Provide the [X, Y] coordinate of the cell's center where the given text is located.  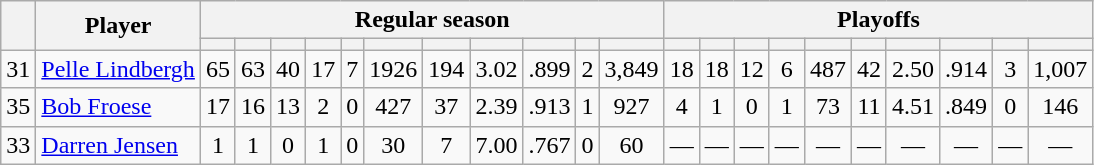
.899 [550, 69]
487 [828, 69]
40 [288, 69]
Player [118, 26]
30 [394, 145]
.913 [550, 107]
6 [786, 69]
63 [252, 69]
35 [18, 107]
146 [1060, 107]
194 [446, 69]
16 [252, 107]
.914 [966, 69]
1,007 [1060, 69]
4 [682, 107]
1926 [394, 69]
3,849 [632, 69]
Bob Froese [118, 107]
2.50 [912, 69]
7.00 [496, 145]
42 [868, 69]
Pelle Lindbergh [118, 69]
Darren Jensen [118, 145]
73 [828, 107]
4.51 [912, 107]
31 [18, 69]
3.02 [496, 69]
12 [752, 69]
65 [218, 69]
Playoffs [878, 20]
927 [632, 107]
60 [632, 145]
2.39 [496, 107]
37 [446, 107]
13 [288, 107]
Regular season [432, 20]
11 [868, 107]
427 [394, 107]
3 [1010, 69]
.767 [550, 145]
33 [18, 145]
.849 [966, 107]
